Output the [x, y] coordinate of the center of the cell containing the given text.  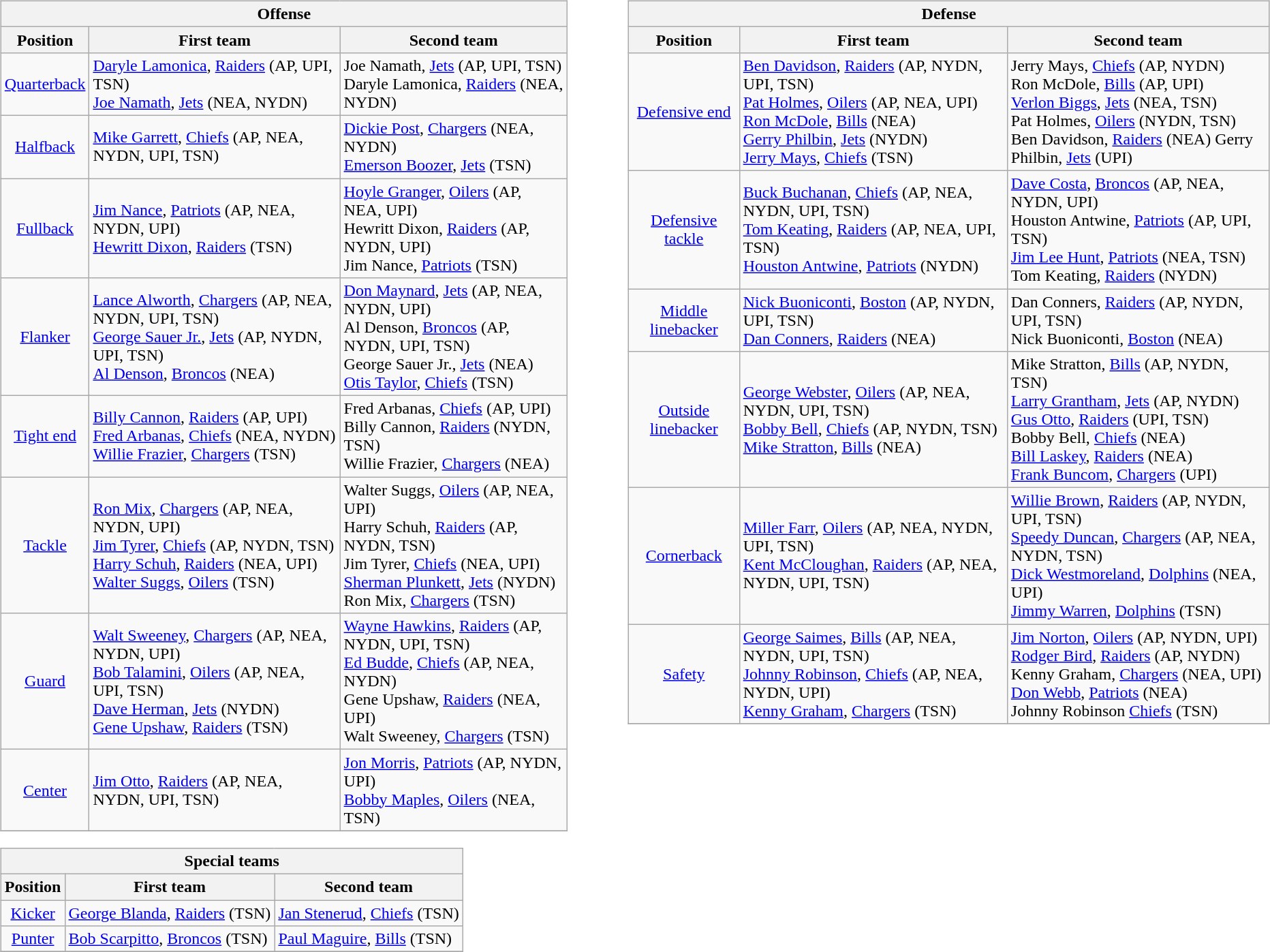
George Blanda, Raiders (TSN) [170, 912]
Middle linebacker [684, 320]
Tight end [45, 436]
Paul Maguire, Bills (TSN) [369, 939]
Jim Nance, Patriots (AP, NEA, NYDN, UPI) Hewritt Dixon, Raiders (TSN) [215, 228]
Mike Garrett, Chiefs (AP, NEA, NYDN, UPI, TSN) [215, 147]
Fred Arbanas, Chiefs (AP, UPI) Billy Cannon, Raiders (NYDN, TSN) Willie Frazier, Chargers (NEA) [454, 436]
Wayne Hawkins, Raiders (AP, NYDN, UPI, TSN) Ed Budde, Chiefs (AP, NEA, NYDN) Gene Upshaw, Raiders (NEA, UPI) Walt Sweeney, Chargers (TSN) [454, 681]
Jim Otto, Raiders (AP, NEA, NYDN, UPI, TSN) [215, 790]
Kicker [33, 912]
Billy Cannon, Raiders (AP, UPI) Fred Arbanas, Chiefs (NEA, NYDN) Willie Frazier, Chargers (TSN) [215, 436]
Punter [33, 939]
Cornerback [684, 556]
Hoyle Granger, Oilers (AP, NEA, UPI) Hewritt Dixon, Raiders (AP, NYDN, UPI) Jim Nance, Patriots (TSN) [454, 228]
Special teams [232, 861]
Dan Conners, Raiders (AP, NYDN, UPI, TSN) Nick Buoniconti, Boston (NEA) [1138, 320]
Defense [948, 14]
Dave Costa, Broncos (AP, NEA, NYDN, UPI) Houston Antwine, Patriots (AP, UPI, TSN) Jim Lee Hunt, Patriots (NEA, TSN) Tom Keating, Raiders (NYDN) [1138, 229]
Nick Buoniconti, Boston (AP, NYDN, UPI, TSN) Dan Conners, Raiders (NEA) [873, 320]
Ron Mix, Chargers (AP, NEA, NYDN, UPI) Jim Tyrer, Chiefs (AP, NYDN, TSN) Harry Schuh, Raiders (NEA, UPI) Walter Suggs, Oilers (TSN) [215, 545]
Offense [283, 14]
Quarterback [45, 84]
Joe Namath, Jets (AP, UPI, TSN) Daryle Lamonica, Raiders (NEA, NYDN) [454, 84]
Halfback [45, 147]
Outside linebacker [684, 420]
Tackle [45, 545]
George Saimes, Bills (AP, NEA, NYDN, UPI, TSN) Johnny Robinson, Chiefs (AP, NEA, NYDN, UPI) Kenny Graham, Chargers (TSN) [873, 674]
Jan Stenerud, Chiefs (TSN) [369, 912]
Safety [684, 674]
Fullback [45, 228]
Defensive tackle [684, 229]
Defensive end [684, 112]
Jon Morris, Patriots (AP, NYDN, UPI) Bobby Maples, Oilers (NEA, TSN) [454, 790]
Bob Scarpitto, Broncos (TSN) [170, 939]
Don Maynard, Jets (AP, NEA, NYDN, UPI) Al Denson, Broncos (AP, NYDN, UPI, TSN) George Sauer Jr., Jets (NEA) Otis Taylor, Chiefs (TSN) [454, 337]
George Webster, Oilers (AP, NEA, NYDN, UPI, TSN) Bobby Bell, Chiefs (AP, NYDN, TSN) Mike Stratton, Bills (NEA) [873, 420]
Walt Sweeney, Chargers (AP, NEA, NYDN, UPI) Bob Talamini, Oilers (AP, NEA, UPI, TSN) Dave Herman, Jets (NYDN) Gene Upshaw, Raiders (TSN) [215, 681]
Daryle Lamonica, Raiders (AP, UPI, TSN) Joe Namath, Jets (NEA, NYDN) [215, 84]
Buck Buchanan, Chiefs (AP, NEA, NYDN, UPI, TSN) Tom Keating, Raiders (AP, NEA, UPI, TSN) Houston Antwine, Patriots (NYDN) [873, 229]
Flanker [45, 337]
Lance Alworth, Chargers (AP, NEA, NYDN, UPI, TSN) George Sauer Jr., Jets (AP, NYDN, UPI, TSN) Al Denson, Broncos (NEA) [215, 337]
Miller Farr, Oilers (AP, NEA, NYDN, UPI, TSN) Kent McCloughan, Raiders (AP, NEA, NYDN, UPI, TSN) [873, 556]
Center [45, 790]
Dickie Post, Chargers (NEA, NYDN) Emerson Boozer, Jets (TSN) [454, 147]
Guard [45, 681]
